Pinpoint the cell where the given text exists, returning its (X, Y) midpoint coordinate. 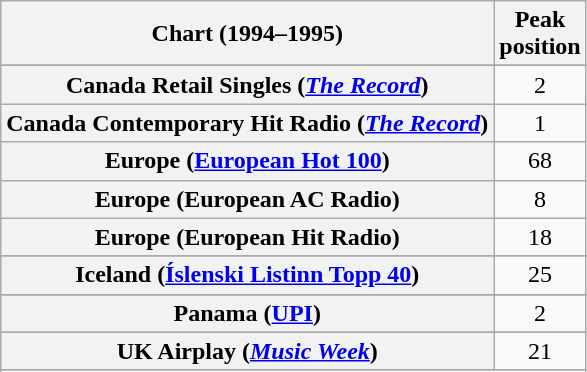
21 (540, 351)
Europe (European AC Radio) (248, 199)
25 (540, 275)
Peakposition (540, 34)
Canada Retail Singles (The Record) (248, 85)
Europe (European Hot 100) (248, 161)
68 (540, 161)
Europe (European Hit Radio) (248, 237)
UK Airplay (Music Week) (248, 351)
Iceland (Íslenski Listinn Topp 40) (248, 275)
Panama (UPI) (248, 313)
8 (540, 199)
1 (540, 123)
18 (540, 237)
Chart (1994–1995) (248, 34)
Canada Contemporary Hit Radio (The Record) (248, 123)
